From the cell containing the given text, extract its center point as [x, y] coordinate. 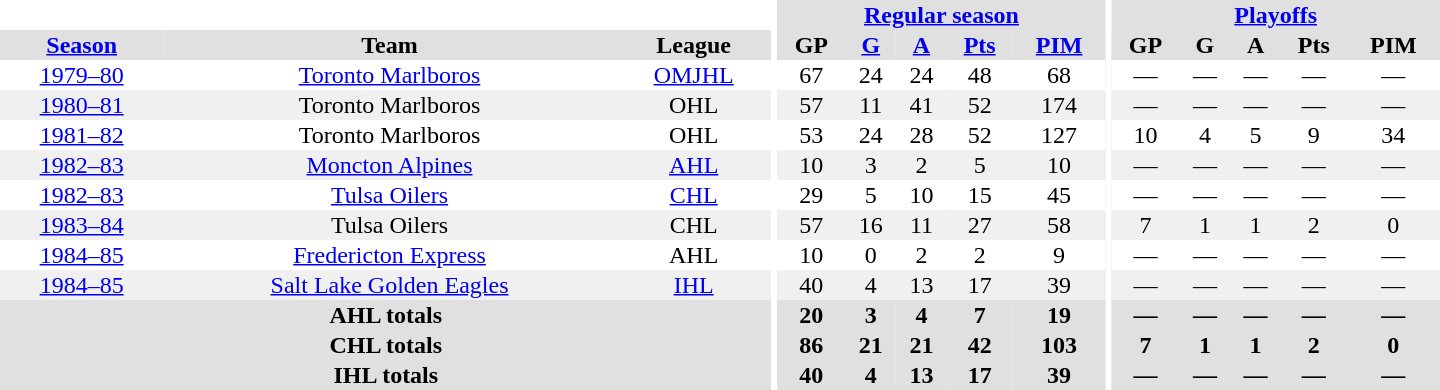
1983–84 [82, 225]
27 [980, 225]
68 [1058, 75]
53 [811, 135]
103 [1058, 345]
16 [870, 225]
OMJHL [694, 75]
20 [811, 315]
42 [980, 345]
174 [1058, 105]
34 [1394, 135]
58 [1058, 225]
1979–80 [82, 75]
1981–82 [82, 135]
Playoffs [1276, 15]
League [694, 45]
29 [811, 195]
15 [980, 195]
Moncton Alpines [389, 165]
67 [811, 75]
86 [811, 345]
IHL [694, 285]
IHL totals [386, 375]
48 [980, 75]
Team [389, 45]
41 [922, 105]
127 [1058, 135]
Regular season [942, 15]
Fredericton Express [389, 255]
28 [922, 135]
AHL totals [386, 315]
45 [1058, 195]
19 [1058, 315]
1980–81 [82, 105]
Season [82, 45]
Salt Lake Golden Eagles [389, 285]
CHL totals [386, 345]
